Output the (x, y) coordinate of the center of the cell containing the given text.  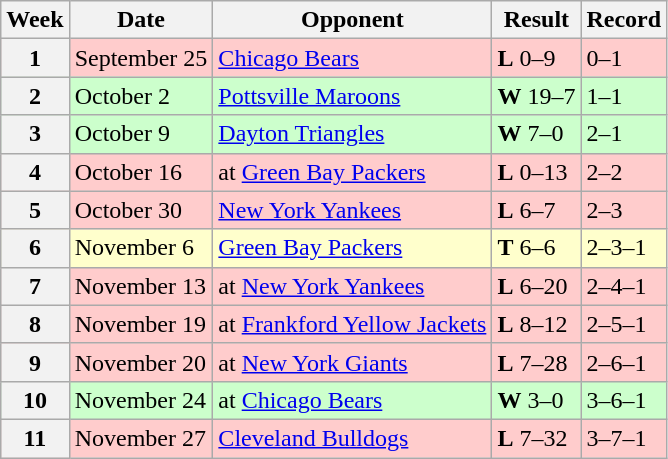
Cleveland Bulldogs (352, 438)
L 7–28 (536, 362)
October 9 (141, 134)
L 6–7 (536, 210)
W 19–7 (536, 96)
at New York Giants (352, 362)
Record (624, 20)
3–6–1 (624, 400)
September 25 (141, 58)
at Chicago Bears (352, 400)
10 (35, 400)
November 27 (141, 438)
L 6–20 (536, 286)
at Green Bay Packers (352, 172)
October 16 (141, 172)
at New York Yankees (352, 286)
3 (35, 134)
6 (35, 248)
November 6 (141, 248)
L 0–13 (536, 172)
at Frankford Yellow Jackets (352, 324)
2–5–1 (624, 324)
New York Yankees (352, 210)
2–3 (624, 210)
3–7–1 (624, 438)
2–4–1 (624, 286)
2–3–1 (624, 248)
9 (35, 362)
Pottsville Maroons (352, 96)
Opponent (352, 20)
1–1 (624, 96)
Date (141, 20)
November 13 (141, 286)
11 (35, 438)
October 2 (141, 96)
5 (35, 210)
1 (35, 58)
November 24 (141, 400)
2–6–1 (624, 362)
L 8–12 (536, 324)
2–2 (624, 172)
October 30 (141, 210)
Week (35, 20)
Dayton Triangles (352, 134)
T 6–6 (536, 248)
2–1 (624, 134)
W 7–0 (536, 134)
2 (35, 96)
November 19 (141, 324)
L 0–9 (536, 58)
W 3–0 (536, 400)
Chicago Bears (352, 58)
8 (35, 324)
0–1 (624, 58)
7 (35, 286)
Result (536, 20)
L 7–32 (536, 438)
4 (35, 172)
Green Bay Packers (352, 248)
November 20 (141, 362)
